Search for the cell housing the specified text and yield its [x, y] center coordinate. 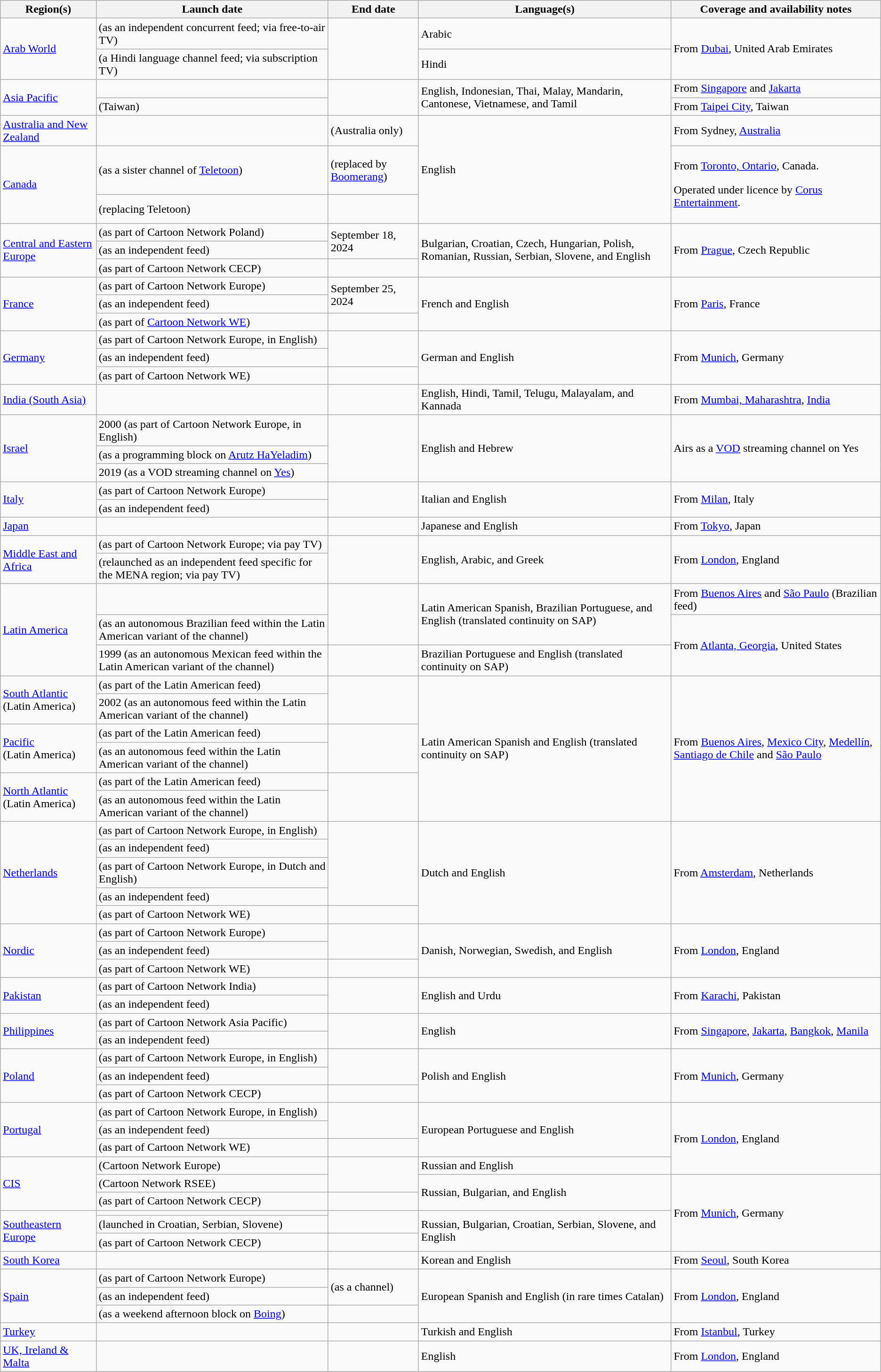
European Spanish and English (in rare times Catalan) [545, 1296]
(Cartoon Network Europe) [212, 1165]
Russian and English [545, 1165]
Brazilian Portuguese and English (translated continuity on SAP) [545, 660]
Launch date [212, 9]
English, Hindi, Tamil, Telugu, Malayalam, and Kannada [545, 400]
Danish, Norwegian, Swedish, and English [545, 950]
Korean and English [545, 1260]
From Buenos Aires and São Paulo (Brazilian feed) [776, 599]
Southeastern Europe [48, 1230]
Central and Eastern Europe [48, 250]
2002 (as an autonomous feed within the Latin American variant of the channel) [212, 709]
From Paris, France [776, 304]
Latin American Spanish, Brazilian Portuguese, and English (translated continuity on SAP) [545, 614]
South Korea [48, 1260]
(as part of Cartoon Network India) [212, 986]
Turkish and English [545, 1332]
European Portuguese and English [545, 1130]
(Australia only) [373, 131]
(relaunched as an independent feed specific for the MENA region; via pay TV) [212, 569]
(replaced by Boomerang) [373, 170]
From Singapore, Jakarta, Bangkok, Manila [776, 1031]
(as part of Cartoon Network Poland) [212, 232]
Italian and English [545, 499]
From Atlanta, Georgia, United States [776, 645]
Dutch and English [545, 873]
(as a channel) [373, 1287]
Germany [48, 358]
CIS [48, 1183]
From Seoul, South Korea [776, 1260]
Bulgarian, Croatian, Czech, Hungarian, Polish, Romanian, Russian, Serbian, Slovene, and English [545, 250]
(as part of Cartoon Network Europe, in Dutch and English) [212, 873]
(as part of Cartoon Network Asia Pacific) [212, 1022]
Asia Pacific [48, 97]
Region(s) [48, 9]
Airs as a VOD streaming channel on Yes [776, 448]
From Sydney, Australia [776, 131]
Language(s) [545, 9]
Spain [48, 1296]
From Singapore and Jakarta [776, 88]
(Taiwan) [212, 106]
Russian, Bulgarian, Croatian, Serbian, Slovene, and English [545, 1230]
French and English [545, 304]
(as an independent concurrent feed; via free-to-air TV) [212, 34]
Nordic [48, 950]
September 18, 2024 [373, 241]
2019 (as a VOD streaming channel on Yes) [212, 473]
UK, Ireland & Malta [48, 1356]
Pacific(Latin America) [48, 748]
From Buenos Aires, Mexico City, Medellín, Santiago de Chile and São Paulo [776, 748]
Latin American Spanish and English (translated continuity on SAP) [545, 748]
From Amsterdam, Netherlands [776, 873]
2000 (as part of Cartoon Network Europe, in English) [212, 430]
Russian, Bulgarian, and English [545, 1192]
Hindi [545, 64]
(a Hindi language channel feed; via subscription TV) [212, 64]
Japan [48, 526]
(launched in Croatian, Serbian, Slovene) [212, 1224]
From Dubai, United Arab Emirates [776, 49]
North Atlantic(Latin America) [48, 797]
Italy [48, 499]
Arab World [48, 49]
Japanese and English [545, 526]
English, Indonesian, Thai, Malay, Mandarin, Cantonese, Vietnamese, and Tamil [545, 97]
Turkey [48, 1332]
September 25, 2024 [373, 295]
Philippines [48, 1031]
(as a weekend afternoon block on Boing) [212, 1314]
English and Hebrew [545, 448]
German and English [545, 358]
From Toronto, Ontario, Canada.Operated under licence by Corus Entertainment. [776, 185]
Israel [48, 448]
End date [373, 9]
Coverage and availability notes [776, 9]
From Karachi, Pakistan [776, 995]
From Taipei City, Taiwan [776, 106]
From Mumbai, Maharashtra, India [776, 400]
Canada [48, 185]
Pakistan [48, 995]
English, Arabic, and Greek [545, 559]
Poland [48, 1076]
(Cartoon Network RSEE) [212, 1183]
South Atlantic(Latin America) [48, 700]
Portugal [48, 1130]
(as an autonomous Brazilian feed within the Latin American variant of the channel) [212, 630]
India (South Asia) [48, 400]
From Milan, Italy [776, 499]
Arabic [545, 34]
(replacing Teletoon) [212, 209]
Polish and English [545, 1076]
(as part of Cartoon Network Europe; via pay TV) [212, 544]
1999 (as an autonomous Mexican feed within the Latin American variant of the channel) [212, 660]
Latin America [48, 630]
From Istanbul, Turkey [776, 1332]
(as a programming block on Arutz HaYeladim) [212, 455]
From Prague, Czech Republic [776, 250]
Australia and New Zealand [48, 131]
From Tokyo, Japan [776, 526]
France [48, 304]
Netherlands [48, 873]
(as a sister channel of Teletoon) [212, 170]
Middle East and Africa [48, 559]
English and Urdu [545, 995]
